Locate the cell with the specified text and output its [X, Y] center coordinate. 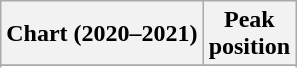
Chart (2020–2021) [102, 34]
Peakposition [249, 34]
